For the text-containing cell, return its midpoint in [X, Y] coordinate format. 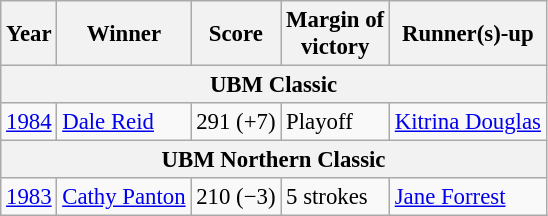
Runner(s)-up [468, 34]
Cathy Panton [124, 197]
Playoff [336, 122]
Kitrina Douglas [468, 122]
5 strokes [336, 197]
Score [236, 34]
291 (+7) [236, 122]
Margin ofvictory [336, 34]
210 (−3) [236, 197]
1984 [29, 122]
1983 [29, 197]
Year [29, 34]
Dale Reid [124, 122]
UBM Classic [274, 85]
Winner [124, 34]
UBM Northern Classic [274, 160]
Jane Forrest [468, 197]
